Return the (X, Y) coordinate for the center point of the cell that contains the specified text.  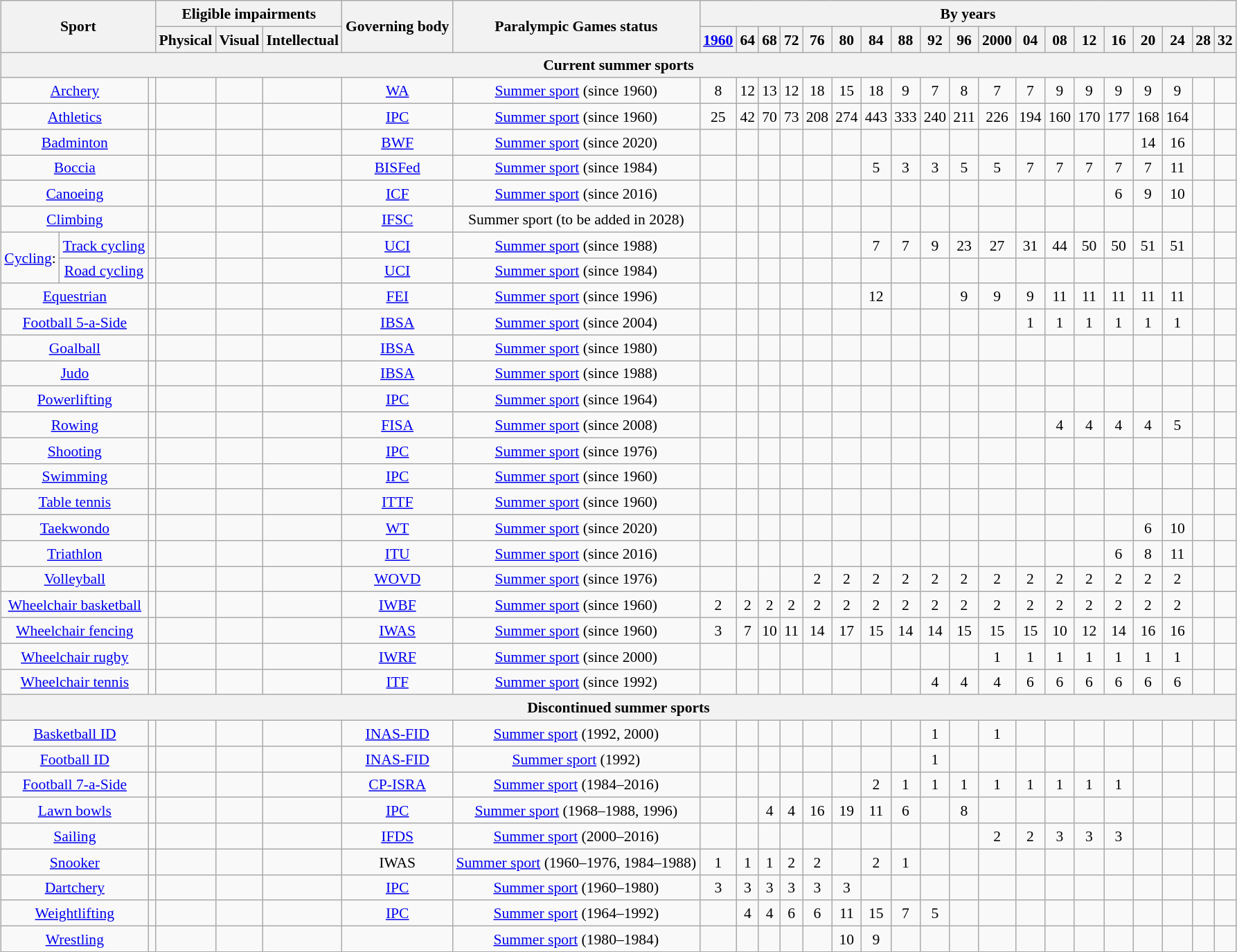
ITU (398, 553)
64 (747, 39)
80 (846, 39)
BISFed (398, 168)
By years (968, 14)
Climbing (75, 219)
Dartchery (75, 888)
23 (964, 245)
Sport (78, 26)
32 (1225, 39)
Summer sport (since 1980) (576, 348)
42 (747, 116)
Summer sport (1984–2016) (576, 784)
274 (846, 116)
Wheelchair rugby (75, 656)
Cycling: (30, 258)
96 (964, 39)
Basketball ID (75, 733)
Table tennis (75, 501)
160 (1060, 116)
Summer sport (to be added in 2028) (576, 219)
25 (718, 116)
Summer sport (2000–2016) (576, 836)
Wheelchair tennis (75, 681)
88 (906, 39)
Eligible impairments (249, 14)
ITTF (398, 501)
Summer sport (1964–1992) (576, 913)
Summer sport (1960–1976, 1984–1988) (576, 861)
08 (1060, 39)
Powerlifting (75, 399)
WA (398, 90)
Canoeing (75, 194)
Summer sport (since 1964) (576, 399)
Track cycling (104, 245)
Athletics (75, 116)
19 (846, 810)
Summer sport (since 2000) (576, 656)
Paralympic Games status (576, 26)
WOVD (398, 579)
Road cycling (104, 270)
17 (846, 630)
70 (769, 116)
ITF (398, 681)
Shooting (75, 450)
Summer sport (since 2008) (576, 425)
68 (769, 39)
Judo (75, 372)
Football 7-a-Side (75, 784)
443 (877, 116)
28 (1203, 39)
Visual (239, 39)
Physical (186, 39)
Snooker (75, 861)
04 (1031, 39)
2000 (997, 39)
Discontinued summer sports (618, 708)
177 (1119, 116)
Summer sport (1980–1984) (576, 939)
IFDS (398, 836)
Triathlon (75, 553)
CP-ISRA (398, 784)
76 (817, 39)
Rowing (75, 425)
Current summer sports (618, 65)
Sailing (75, 836)
170 (1089, 116)
Summer sport (since 1992) (576, 681)
24 (1177, 39)
Summer sport (since 2004) (576, 321)
92 (935, 39)
168 (1148, 116)
226 (997, 116)
FEI (398, 296)
240 (935, 116)
Swimming (75, 476)
Summer sport (1968–1988, 1996) (576, 810)
Taekwondo (75, 528)
Summer sport (1960–1980) (576, 888)
194 (1031, 116)
333 (906, 116)
IFSC (398, 219)
84 (877, 39)
FISA (398, 425)
IWRF (398, 656)
Boccia (75, 168)
Wrestling (75, 939)
Summer sport (since 1996) (576, 296)
20 (1148, 39)
WT (398, 528)
72 (792, 39)
Summer sport (1992, 2000) (576, 733)
27 (997, 245)
Governing body (398, 26)
44 (1060, 245)
Intellectual (303, 39)
Badminton (75, 141)
13 (769, 90)
211 (964, 116)
Goalball (75, 348)
Wheelchair basketball (75, 605)
Football 5-a-Side (75, 321)
1960 (718, 39)
208 (817, 116)
ICF (398, 194)
164 (1177, 116)
Volleyball (75, 579)
Weightlifting (75, 913)
BWF (398, 141)
73 (792, 116)
IWBF (398, 605)
Football ID (75, 759)
Equestrian (75, 296)
Wheelchair fencing (75, 630)
Archery (75, 90)
31 (1031, 245)
Summer sport (1992) (576, 759)
Lawn bowls (75, 810)
